Identify which cell holds the provided text, then report its (x, y) central coordinate. 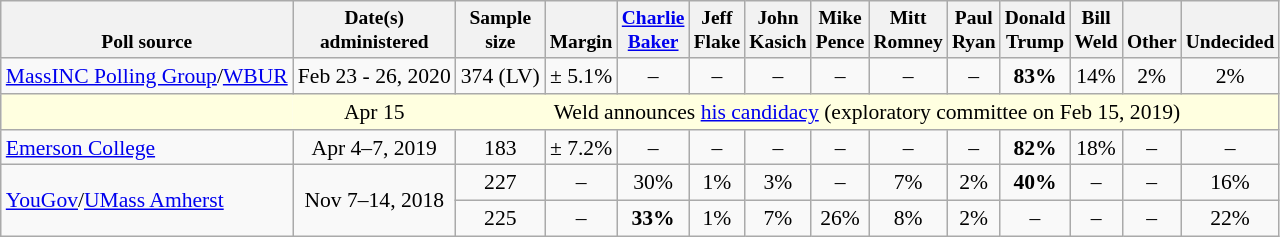
BillWeld (1096, 30)
Nov 7–14, 2018 (374, 200)
14% (1096, 76)
40% (1035, 183)
227 (500, 183)
YouGov/UMass Amherst (147, 200)
183 (500, 148)
Margin (581, 30)
374 (LV) (500, 76)
Undecided (1230, 30)
Samplesize (500, 30)
MikePence (840, 30)
JeffFlake (717, 30)
Emerson College (147, 148)
Apr 15 (374, 112)
± 5.1% (581, 76)
Apr 4–7, 2019 (374, 148)
MittRomney (908, 30)
Date(s)administered (374, 30)
CharlieBaker (653, 30)
16% (1230, 183)
Other (1152, 30)
DonaldTrump (1035, 30)
PaulRyan (974, 30)
22% (1230, 219)
30% (653, 183)
8% (908, 219)
Weld announces his candidacy (exploratory committee on Feb 15, 2019) (868, 112)
225 (500, 219)
Poll source (147, 30)
JohnKasich (778, 30)
± 7.2% (581, 148)
82% (1035, 148)
Feb 23 - 26, 2020 (374, 76)
83% (1035, 76)
MassINC Polling Group/WBUR (147, 76)
33% (653, 219)
26% (840, 219)
3% (778, 183)
18% (1096, 148)
